Locate the cell with the specified text and output its (x, y) center coordinate. 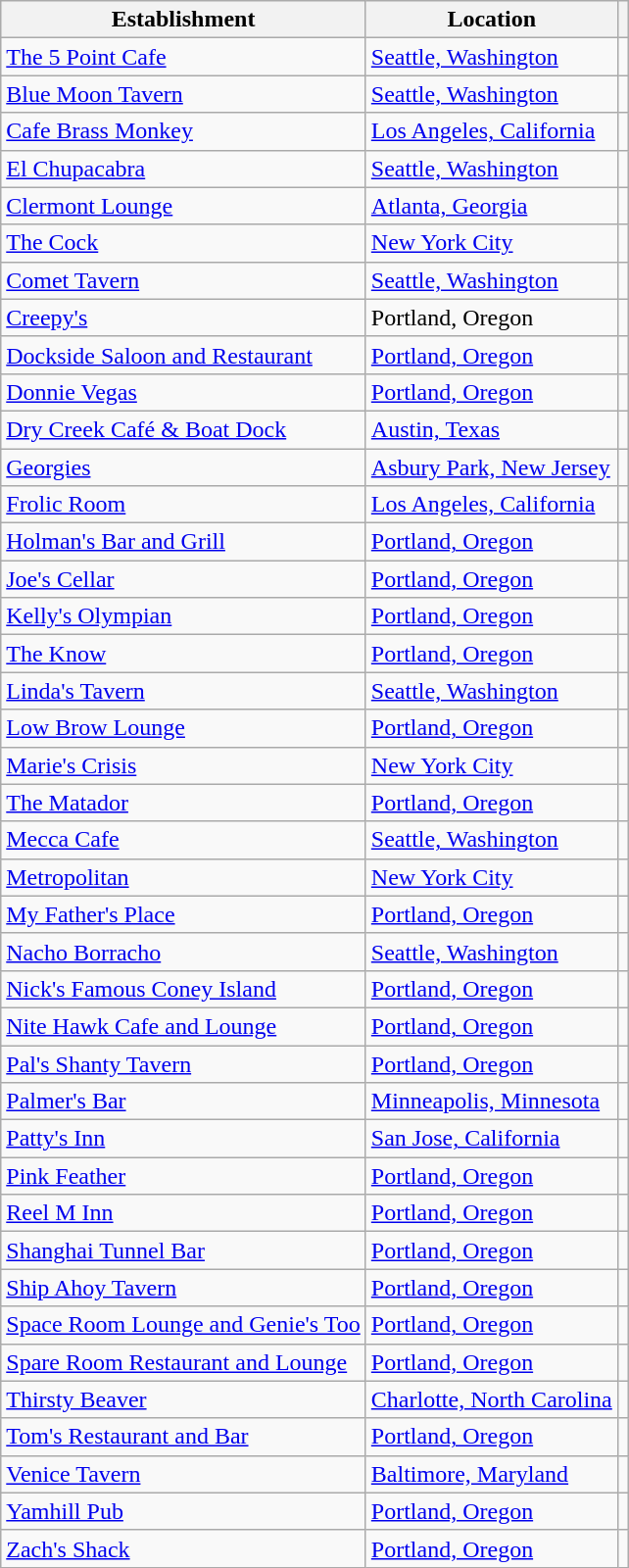
San Jose, California (492, 1139)
Baltimore, Maryland (492, 1474)
Dockside Saloon and Restaurant (184, 355)
Patty's Inn (184, 1139)
Blue Moon Tavern (184, 94)
Spare Room Restaurant and Lounge (184, 1362)
Tom's Restaurant and Bar (184, 1437)
The Matador (184, 803)
Asbury Park, New Jersey (492, 467)
Reel M Inn (184, 1213)
Marie's Crisis (184, 765)
Metropolitan (184, 877)
Kelly's Olympian (184, 616)
El Chupacabra (184, 169)
Mecca Cafe (184, 840)
Creepy's (184, 318)
Space Room Lounge and Genie's Too (184, 1325)
Clermont Lounge (184, 206)
Palmer's Bar (184, 1102)
Thirsty Beaver (184, 1399)
Nacho Borracho (184, 952)
Donnie Vegas (184, 392)
Atlanta, Georgia (492, 206)
The 5 Point Cafe (184, 57)
The Know (184, 654)
Joe's Cellar (184, 579)
Ship Ahoy Tavern (184, 1288)
Holman's Bar and Grill (184, 542)
Establishment (184, 20)
Charlotte, North Carolina (492, 1399)
Location (492, 20)
Nick's Famous Coney Island (184, 989)
Austin, Texas (492, 429)
Yamhill Pub (184, 1511)
Dry Creek Café & Boat Dock (184, 429)
The Cock (184, 243)
Pink Feather (184, 1176)
Low Brow Lounge (184, 728)
Pal's Shanty Tavern (184, 1063)
Frolic Room (184, 505)
Zach's Shack (184, 1548)
Linda's Tavern (184, 691)
Minneapolis, Minnesota (492, 1102)
Venice Tavern (184, 1474)
Cafe Brass Monkey (184, 131)
Nite Hawk Cafe and Lounge (184, 1026)
Comet Tavern (184, 280)
Georgies (184, 467)
My Father's Place (184, 914)
Shanghai Tunnel Bar (184, 1250)
